Capture the cell that displays the provided text and extract its (X, Y) central coordinate. 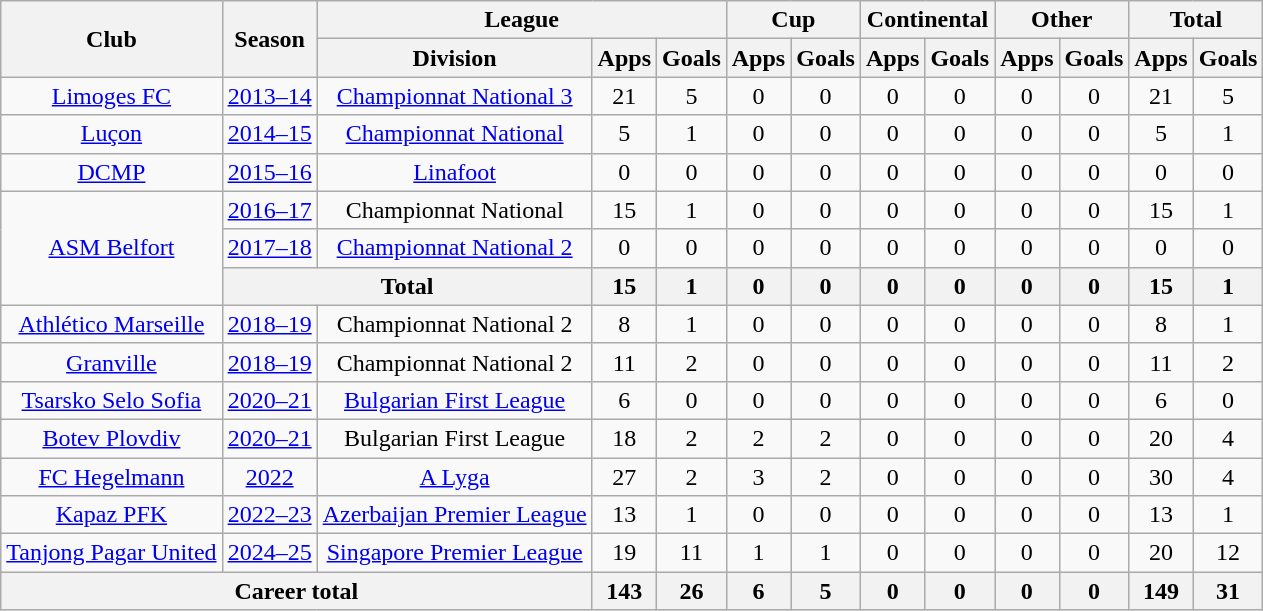
2014–15 (270, 134)
2015–16 (270, 172)
Cup (793, 20)
2017–18 (270, 248)
A Lyga (454, 477)
Azerbaijan Premier League (454, 515)
143 (624, 591)
2022 (270, 477)
Luçon (112, 134)
Athlético Marseille (112, 324)
149 (1161, 591)
DCMP (112, 172)
3 (758, 477)
Club (112, 39)
ASM Belfort (112, 248)
Season (270, 39)
2013–14 (270, 96)
27 (624, 477)
18 (624, 438)
30 (1161, 477)
Division (454, 58)
Tsarsko Selo Sofia (112, 400)
Singapore Premier League (454, 553)
31 (1228, 591)
Linafoot (454, 172)
2022–23 (270, 515)
26 (692, 591)
Championnat National 3 (454, 96)
Career total (296, 591)
19 (624, 553)
Limoges FC (112, 96)
Botev Plovdiv (112, 438)
12 (1228, 553)
FC Hegelmann (112, 477)
Kapaz PFK (112, 515)
League (522, 20)
2016–17 (270, 210)
Granville (112, 362)
Continental (927, 20)
Other (1062, 20)
2024–25 (270, 553)
Tanjong Pagar United (112, 553)
